Search for the cell housing the specified text and yield its [x, y] center coordinate. 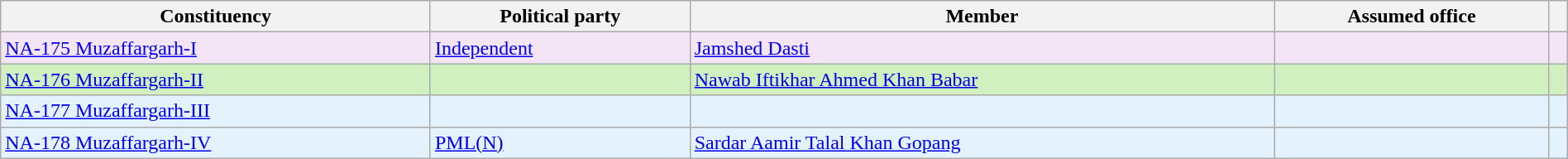
Assumed office [1412, 17]
NA-175 Muzaffargarh-I [216, 48]
NA-177 Muzaffargarh-III [216, 111]
NA-176 Muzaffargarh-II [216, 79]
Political party [560, 17]
Independent [560, 48]
Jamshed Dasti [982, 48]
PML(N) [560, 142]
Constituency [216, 17]
Nawab Iftikhar Ahmed Khan Babar [982, 79]
NA-178 Muzaffargarh-IV [216, 142]
Member [982, 17]
Sardar Aamir Talal Khan Gopang [982, 142]
